Return (X, Y) of the center of cell containing provided text 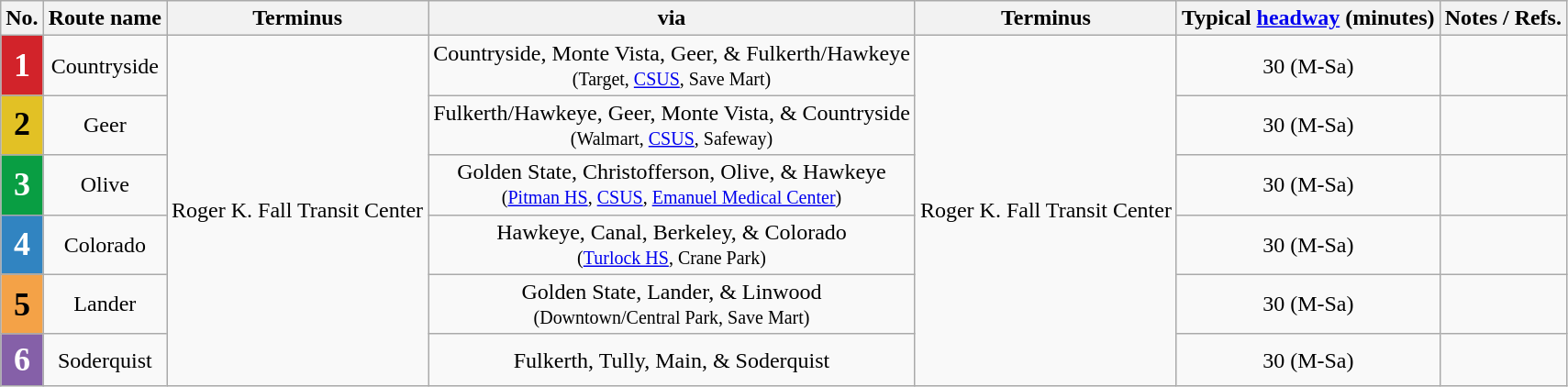
Olive (105, 185)
Golden State, Christofferson, Olive, & Hawkeye(Pitman HS, CSUS, Emanuel Medical Center) (672, 185)
6 (22, 359)
Fulkerth, Tully, Main, & Soderquist (672, 359)
No. (22, 18)
3 (22, 185)
Soderquist (105, 359)
Notes / Refs. (1503, 18)
Typical headway (minutes) (1308, 18)
via (672, 18)
Colorado (105, 244)
Fulkerth/Hawkeye, Geer, Monte Vista, & Countryside(Walmart, CSUS, Safeway) (672, 125)
4 (22, 244)
Geer (105, 125)
Countryside (105, 66)
5 (22, 304)
Route name (105, 18)
Lander (105, 304)
2 (22, 125)
Countryside, Monte Vista, Geer, & Fulkerth/Hawkeye(Target, CSUS, Save Mart) (672, 66)
1 (22, 66)
Golden State, Lander, & Linwood(Downtown/Central Park, Save Mart) (672, 304)
Hawkeye, Canal, Berkeley, & Colorado(Turlock HS, Crane Park) (672, 244)
